Determine the [X, Y] coordinate at the center of the cell enclosing the given text.  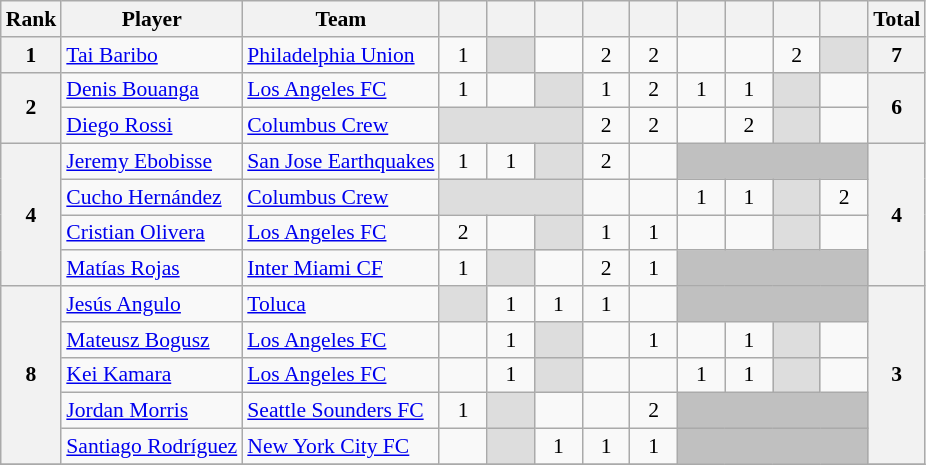
Philadelphia Union [340, 55]
Rank [32, 19]
Inter Miami CF [340, 269]
3 [896, 375]
Diego Rossi [152, 126]
Tai Baribo [152, 55]
San Jose Earthquakes [340, 162]
8 [32, 375]
Santiago Rodríguez [152, 447]
Total [896, 19]
6 [896, 108]
New York City FC [340, 447]
Cucho Hernández [152, 197]
Player [152, 19]
Jesús Angulo [152, 304]
Cristian Olivera [152, 233]
Jeremy Ebobisse [152, 162]
Team [340, 19]
Kei Kamara [152, 375]
Toluca [340, 304]
Mateusz Bogusz [152, 340]
7 [896, 55]
Denis Bouanga [152, 90]
Seattle Sounders FC [340, 411]
Matías Rojas [152, 269]
Jordan Morris [152, 411]
